Output the [x, y] coordinate of the center of the cell containing the given text.  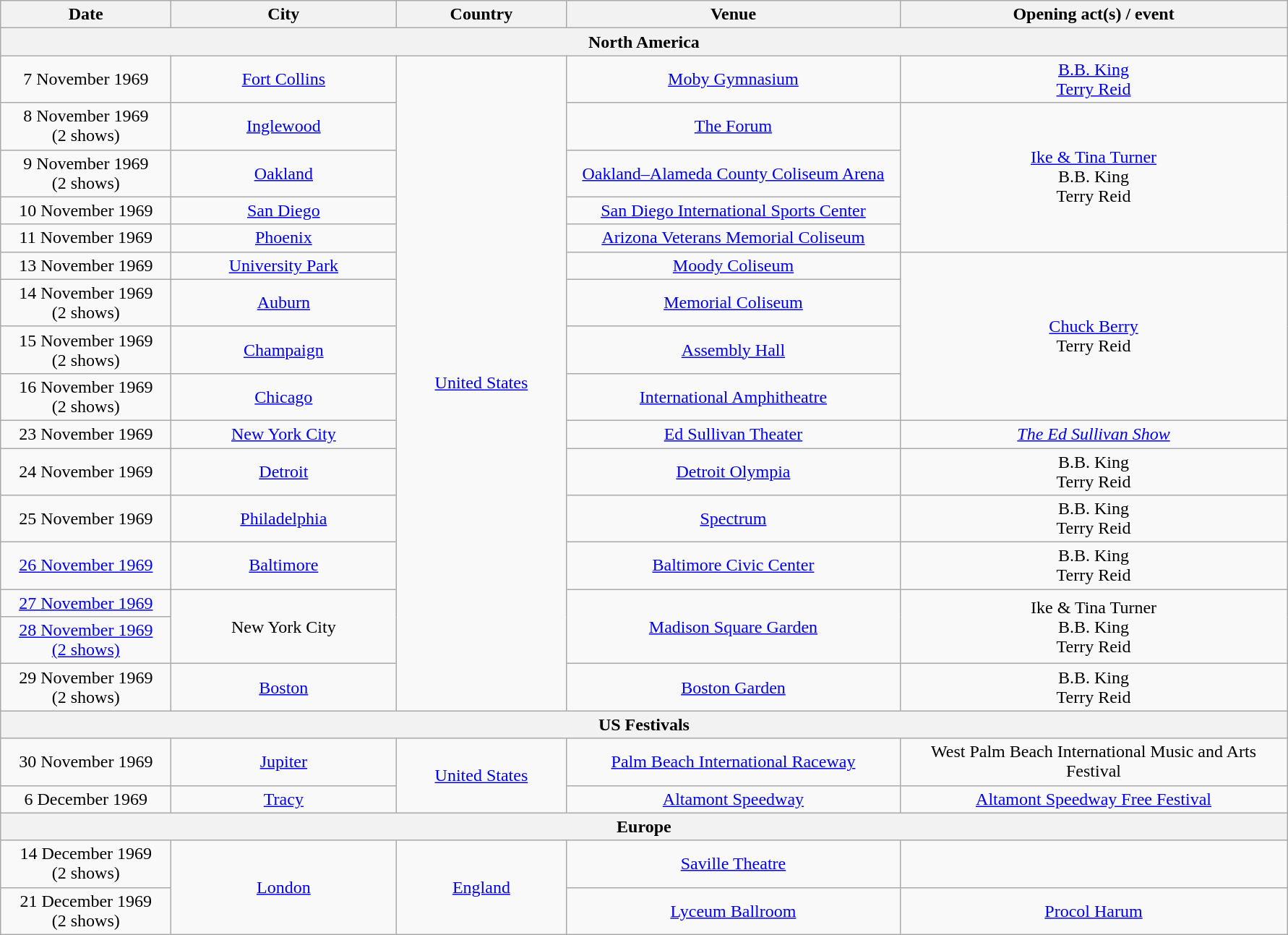
The Forum [733, 126]
Jupiter [283, 762]
London [283, 887]
Phoenix [283, 238]
West Palm Beach International Music and Arts Festival [1094, 762]
Tracy [283, 799]
Moby Gymnasium [733, 80]
27 November 1969 [86, 603]
7 November 1969 [86, 80]
Arizona Veterans Memorial Coliseum [733, 238]
San Diego International Sports Center [733, 210]
Boston [283, 687]
Spectrum [733, 519]
Altamont Speedway Free Festival [1094, 799]
Detroit [283, 471]
Moody Coliseum [733, 265]
Chicago [283, 396]
US Festivals [644, 725]
Date [86, 14]
Opening act(s) / event [1094, 14]
Baltimore Civic Center [733, 565]
Oakland [283, 174]
Palm Beach International Raceway [733, 762]
26 November 1969 [86, 565]
Procol Harum [1094, 911]
North America [644, 42]
10 November 1969 [86, 210]
Baltimore [283, 565]
21 December 1969(2 shows) [86, 911]
6 December 1969 [86, 799]
Auburn [283, 302]
Fort Collins [283, 80]
International Amphitheatre [733, 396]
29 November 1969(2 shows) [86, 687]
14 December 1969(2 shows) [86, 863]
San Diego [283, 210]
Memorial Coliseum [733, 302]
25 November 1969 [86, 519]
9 November 1969(2 shows) [86, 174]
Saville Theatre [733, 863]
Inglewood [283, 126]
8 November 1969(2 shows) [86, 126]
15 November 1969(2 shows) [86, 350]
Detroit Olympia [733, 471]
14 November 1969(2 shows) [86, 302]
28 November 1969(2 shows) [86, 641]
Country [481, 14]
11 November 1969 [86, 238]
University Park [283, 265]
City [283, 14]
Altamont Speedway [733, 799]
Philadelphia [283, 519]
Europe [644, 827]
16 November 1969(2 shows) [86, 396]
Venue [733, 14]
Ed Sullivan Theater [733, 434]
Chuck BerryTerry Reid [1094, 336]
30 November 1969 [86, 762]
23 November 1969 [86, 434]
Oakland–Alameda County Coliseum Arena [733, 174]
England [481, 887]
Madison Square Garden [733, 626]
The Ed Sullivan Show [1094, 434]
Assembly Hall [733, 350]
Champaign [283, 350]
Lyceum Ballroom [733, 911]
24 November 1969 [86, 471]
13 November 1969 [86, 265]
Boston Garden [733, 687]
